Find where the given text appears and provide that cell's center as (x, y) coordinate. 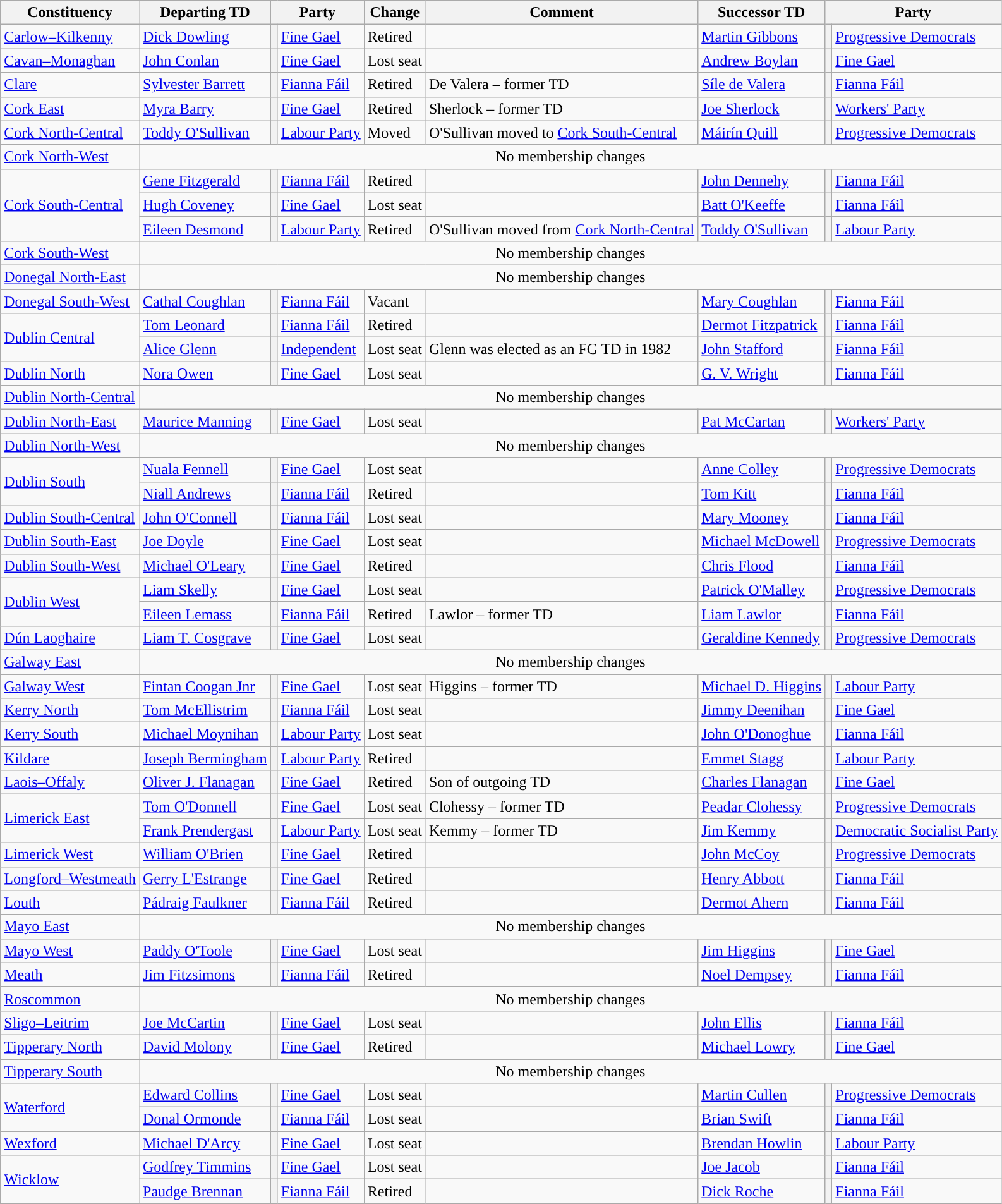
Carlow–Kilkenny (70, 37)
Galway East (70, 662)
Wexford (70, 1143)
Dublin South-East (70, 542)
Emmet Stagg (762, 758)
Meath (70, 975)
Liam Lawlor (762, 614)
Dublin North-West (70, 446)
Gerry L'Estrange (205, 879)
Dick Roche (762, 1191)
Michael O'Leary (205, 566)
Departing TD (205, 13)
Sherlock – former TD (561, 109)
Donal Ormonde (205, 1119)
Limerick West (70, 854)
Dublin North-East (70, 422)
Hugh Coveney (205, 205)
De Valera – former TD (561, 85)
Michael D. Higgins (762, 686)
Dick Dowling (205, 37)
Change (394, 13)
Kerry North (70, 710)
Mayo West (70, 951)
Lawlor – former TD (561, 614)
Joe Doyle (205, 542)
O'Sullivan moved from Cork North-Central (561, 229)
Gene Fitzgerald (205, 181)
Síle de Valera (762, 85)
Wicklow (70, 1179)
Waterford (70, 1107)
Michael D'Arcy (205, 1143)
Glenn was elected as an FG TD in 1982 (561, 350)
Successor TD (762, 13)
Jimmy Deenihan (762, 710)
Noel Dempsey (762, 975)
Charles Flanagan (762, 782)
Joe McCartin (205, 1023)
Kerry South (70, 734)
Higgins – former TD (561, 686)
Anne Colley (762, 470)
Tom Kitt (762, 494)
Cork South-West (70, 253)
Constituency (70, 13)
Cork South-Central (70, 205)
Jim Kemmy (762, 830)
Chris Flood (762, 566)
Godfrey Timmins (205, 1167)
Democratic Socialist Party (917, 830)
Dublin North-Central (70, 398)
Dublin West (70, 602)
Roscommon (70, 999)
Longford–Westmeath (70, 879)
Mayo East (70, 927)
Kemmy – former TD (561, 830)
Dublin South (70, 482)
O'Sullivan moved to Cork South-Central (561, 133)
Kildare (70, 758)
Patrick O'Malley (762, 590)
Mary Coughlan (762, 301)
Donegal North-East (70, 277)
Maurice Manning (205, 422)
Dermot Fitzpatrick (762, 325)
John O'Donoghue (762, 734)
Independent (321, 350)
Jim Fitzsimons (205, 975)
Paudge Brennan (205, 1191)
Martin Gibbons (762, 37)
John O'Connell (205, 518)
Cork East (70, 109)
Dublin North (70, 374)
Myra Barry (205, 109)
Tipperary North (70, 1047)
John Ellis (762, 1023)
Eileen Desmond (205, 229)
Pádraig Faulkner (205, 903)
Oliver J. Flanagan (205, 782)
Frank Prendergast (205, 830)
Liam Skelly (205, 590)
Dublin South-Central (70, 518)
Joe Sherlock (762, 109)
Cork North-Central (70, 133)
Edward Collins (205, 1095)
Comment (561, 13)
Tom O'Donnell (205, 806)
Cathal Coughlan (205, 301)
Joe Jacob (762, 1167)
Andrew Boylan (762, 61)
John McCoy (762, 854)
Eileen Lemass (205, 614)
Sligo–Leitrim (70, 1023)
Máirín Quill (762, 133)
Pat McCartan (762, 422)
Louth (70, 903)
Clare (70, 85)
Henry Abbott (762, 879)
Vacant (394, 301)
John Conlan (205, 61)
Michael McDowell (762, 542)
Michael Lowry (762, 1047)
Son of outgoing TD (561, 782)
Nuala Fennell (205, 470)
Limerick East (70, 818)
Martin Cullen (762, 1095)
Dublin Central (70, 337)
William O'Brien (205, 854)
Mary Mooney (762, 518)
Tom McEllistrim (205, 710)
Niall Andrews (205, 494)
Geraldine Kennedy (762, 638)
Paddy O'Toole (205, 951)
David Molony (205, 1047)
Peadar Clohessy (762, 806)
Tipperary South (70, 1071)
Michael Moynihan (205, 734)
Jim Higgins (762, 951)
Donegal South-West (70, 301)
Tom Leonard (205, 325)
Batt O'Keeffe (762, 205)
Alice Glenn (205, 350)
Dún Laoghaire (70, 638)
John Stafford (762, 350)
Cork North-West (70, 157)
Fintan Coogan Jnr (205, 686)
Joseph Bermingham (205, 758)
Nora Owen (205, 374)
G. V. Wright (762, 374)
John Dennehy (762, 181)
Laois–Offaly (70, 782)
Brendan Howlin (762, 1143)
Moved (394, 133)
Dermot Ahern (762, 903)
Sylvester Barrett (205, 85)
Galway West (70, 686)
Brian Swift (762, 1119)
Dublin South-West (70, 566)
Liam T. Cosgrave (205, 638)
Cavan–Monaghan (70, 61)
Clohessy – former TD (561, 806)
